Search for the cell housing the specified text and yield its (X, Y) center coordinate. 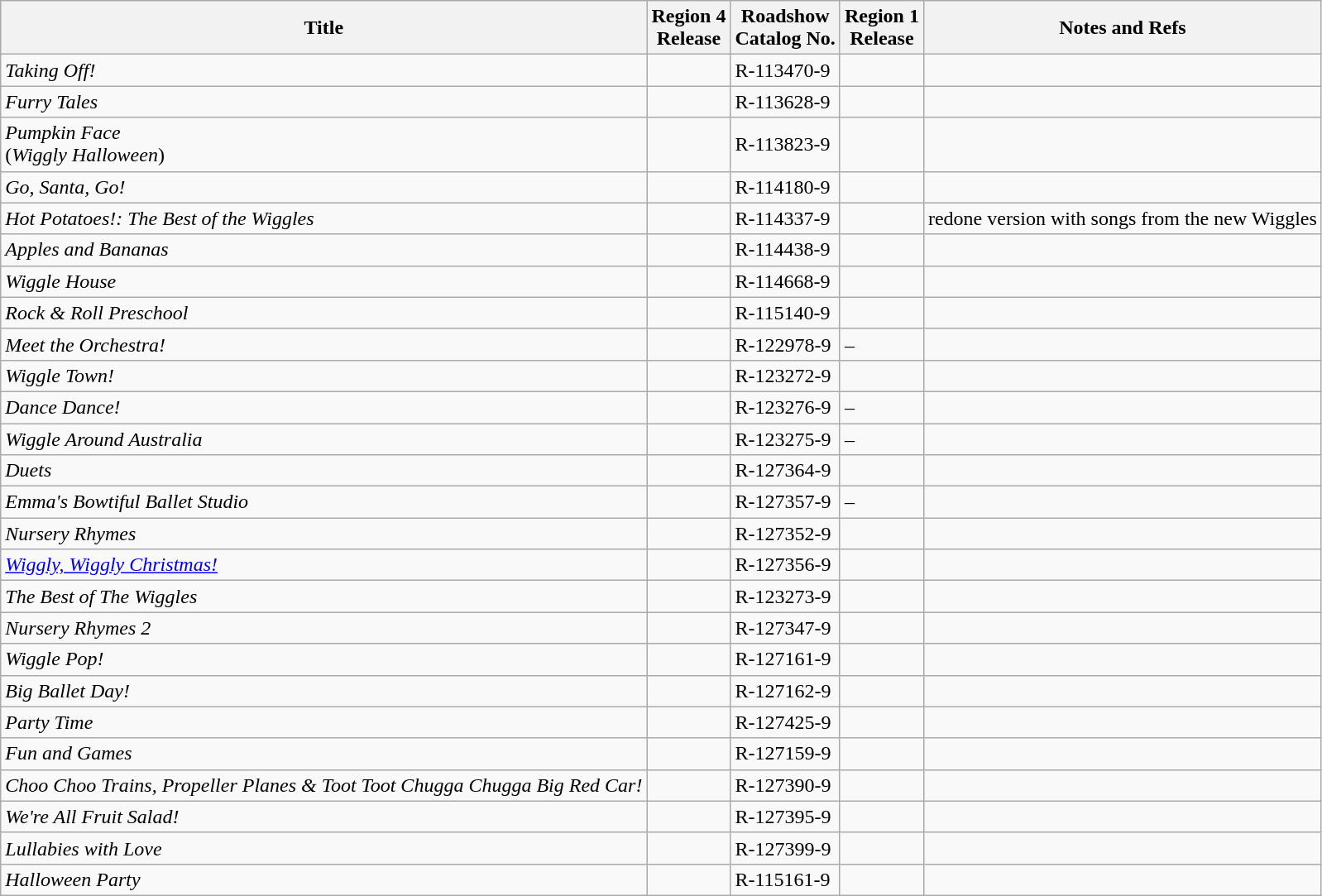
We're All Fruit Salad! (324, 817)
Emma's Bowtiful Ballet Studio (324, 502)
Meet the Orchestra! (324, 344)
R-113470-9 (785, 70)
Party Time (324, 722)
R-127161-9 (785, 659)
Rock & Roll Preschool (324, 313)
Dance Dance! (324, 407)
R-127357-9 (785, 502)
R-114438-9 (785, 250)
Nursery Rhymes (324, 534)
Hot Potatoes!: The Best of the Wiggles (324, 218)
Nursery Rhymes 2 (324, 628)
Apples and Bananas (324, 250)
R-127356-9 (785, 565)
R-123273-9 (785, 597)
R-114337-9 (785, 218)
R-127390-9 (785, 785)
Pumpkin Face(Wiggly Halloween) (324, 144)
R-123272-9 (785, 376)
Title (324, 28)
R-122978-9 (785, 344)
R-114180-9 (785, 187)
R-127395-9 (785, 817)
Fun and Games (324, 754)
Wiggly, Wiggly Christmas! (324, 565)
R-127159-9 (785, 754)
R-123275-9 (785, 439)
Wiggle House (324, 281)
The Best of The Wiggles (324, 597)
Lullabies with Love (324, 848)
Wiggle Pop! (324, 659)
R-115140-9 (785, 313)
Wiggle Around Australia (324, 439)
Furry Tales (324, 102)
R-127364-9 (785, 471)
R-114668-9 (785, 281)
Region 4Release (688, 28)
R-115161-9 (785, 879)
Go, Santa, Go! (324, 187)
R-113628-9 (785, 102)
Wiggle Town! (324, 376)
R-127347-9 (785, 628)
R-127162-9 (785, 691)
redone version with songs from the new Wiggles (1122, 218)
R-123276-9 (785, 407)
Duets (324, 471)
Taking Off! (324, 70)
Region 1Release (882, 28)
R-127399-9 (785, 848)
RoadshowCatalog No. (785, 28)
R-127352-9 (785, 534)
Big Ballet Day! (324, 691)
R-127425-9 (785, 722)
R-113823-9 (785, 144)
Halloween Party (324, 879)
Notes and Refs (1122, 28)
Choo Choo Trains, Propeller Planes & Toot Toot Chugga Chugga Big Red Car! (324, 785)
